Locate the cell with the specified text and output its [x, y] center coordinate. 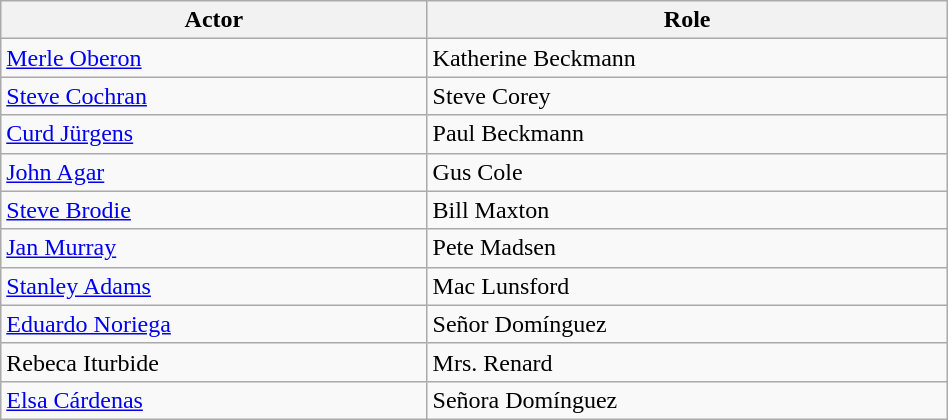
Bill Maxton [687, 210]
Curd Jürgens [214, 134]
Steve Corey [687, 96]
Merle Oberon [214, 58]
John Agar [214, 172]
Señor Domínguez [687, 324]
Paul Beckmann [687, 134]
Mrs. Renard [687, 362]
Actor [214, 20]
Mac Lunsford [687, 286]
Jan Murray [214, 248]
Katherine Beckmann [687, 58]
Stanley Adams [214, 286]
Rebeca Iturbide [214, 362]
Steve Cochran [214, 96]
Role [687, 20]
Señora Domínguez [687, 400]
Gus Cole [687, 172]
Eduardo Noriega [214, 324]
Elsa Cárdenas [214, 400]
Pete Madsen [687, 248]
Steve Brodie [214, 210]
